Provide the (X, Y) coordinate of the cell's center where the given text is located.  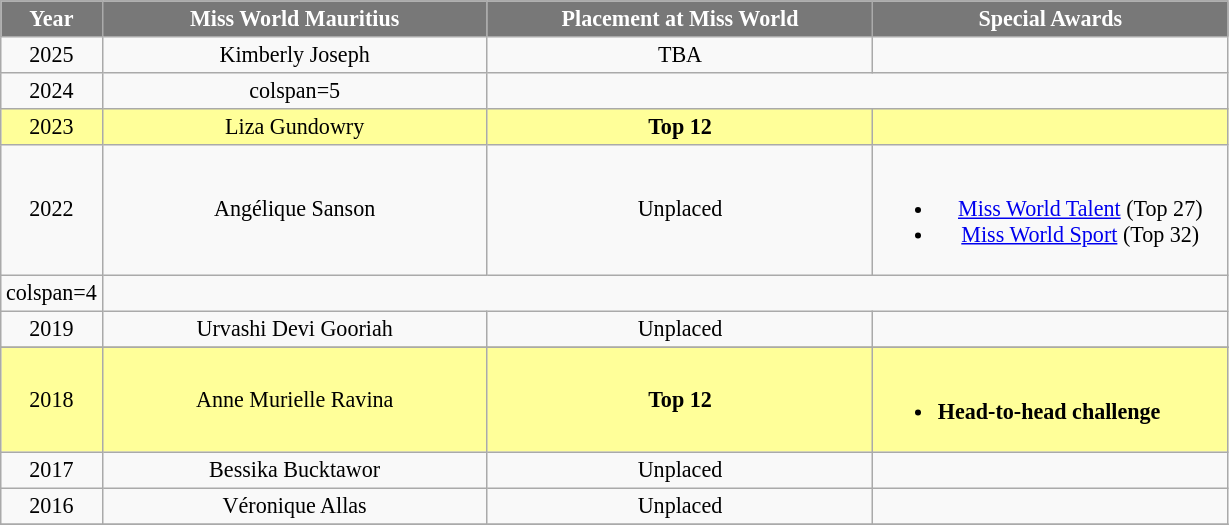
2016 (52, 506)
Véronique Allas (294, 506)
colspan=5 (294, 90)
Special Awards (1050, 18)
2018 (52, 398)
Anne Murielle Ravina (294, 398)
2023 (52, 126)
Angélique Sanson (294, 210)
Head-to-head challenge (1050, 398)
Kimberly Joseph (294, 54)
2022 (52, 210)
Urvashi Devi Gooriah (294, 328)
2024 (52, 90)
2017 (52, 470)
Miss World Talent (Top 27)Miss World Sport (Top 32) (1050, 210)
2025 (52, 54)
2019 (52, 328)
colspan=4 (52, 293)
Year (52, 18)
Liza Gundowry (294, 126)
Miss World Mauritius (294, 18)
Placement at Miss World (680, 18)
TBA (680, 54)
Bessika Bucktawor (294, 470)
